From the cell containing the given text, extract its center point as (X, Y) coordinate. 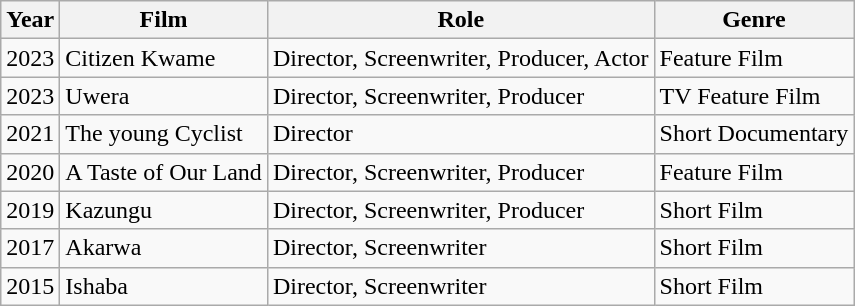
TV Feature Film (754, 96)
A Taste of Our Land (164, 172)
Citizen Kwame (164, 58)
Year (30, 20)
Akarwa (164, 248)
2017 (30, 248)
2021 (30, 134)
Short Documentary (754, 134)
2019 (30, 210)
Film (164, 20)
Uwera (164, 96)
2020 (30, 172)
Kazungu (164, 210)
Ishaba (164, 286)
Genre (754, 20)
2015 (30, 286)
Director (460, 134)
Director, Screenwriter, Producer, Actor (460, 58)
Role (460, 20)
The young Cyclist (164, 134)
